Extract the (X, Y) coordinate from the center of the cell holding the provided text.  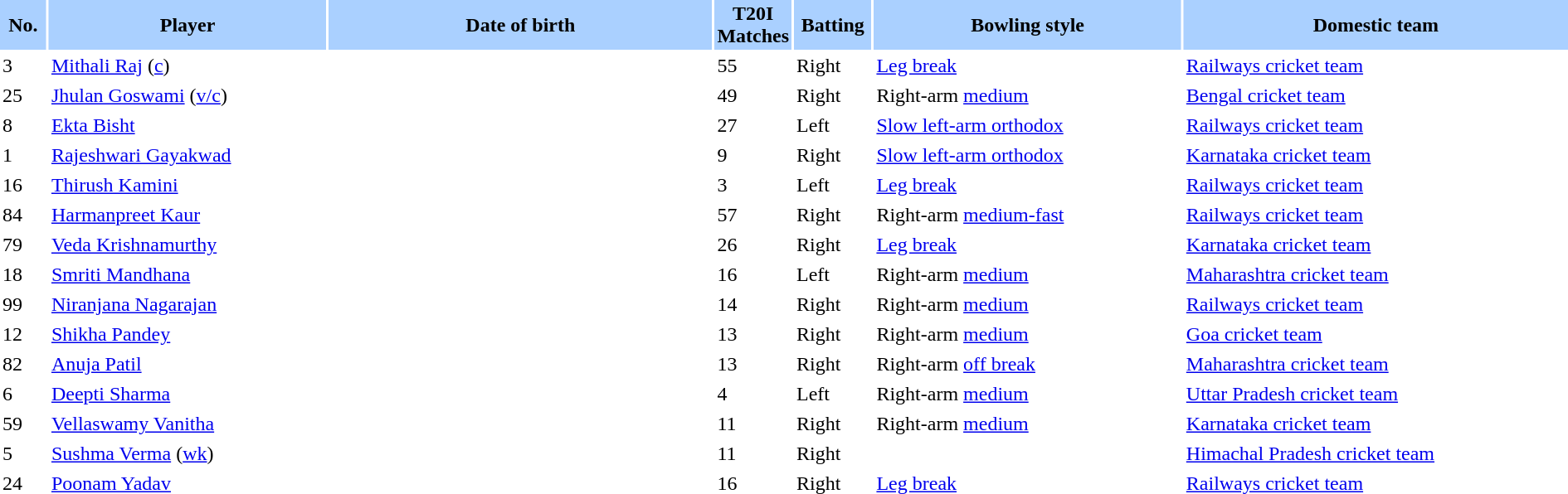
59 (23, 424)
Batting (833, 25)
57 (753, 216)
Smriti Mandhana (187, 275)
T20I Matches (753, 25)
79 (23, 245)
Veda Krishnamurthy (187, 245)
Domestic team (1376, 25)
Bengal cricket team (1376, 96)
Ekta Bisht (187, 126)
1 (23, 156)
Niranjana Nagarajan (187, 305)
27 (753, 126)
Goa cricket team (1376, 335)
Vellaswamy Vanitha (187, 424)
Thirush Kamini (187, 186)
Jhulan Goswami (v/c) (187, 96)
Bowling style (1027, 25)
12 (23, 335)
26 (753, 245)
Right-arm medium-fast (1027, 216)
82 (23, 365)
Uttar Pradesh cricket team (1376, 395)
84 (23, 216)
4 (753, 395)
5 (23, 454)
6 (23, 395)
8 (23, 126)
No. (23, 25)
9 (753, 156)
Mithali Raj (c) (187, 66)
14 (753, 305)
Harmanpreet Kaur (187, 216)
99 (23, 305)
Sushma Verma (wk) (187, 454)
Anuja Patil (187, 365)
Shikha Pandey (187, 335)
Right-arm off break (1027, 365)
Himachal Pradesh cricket team (1376, 454)
Player (187, 25)
49 (753, 96)
55 (753, 66)
Rajeshwari Gayakwad (187, 156)
18 (23, 275)
Deepti Sharma (187, 395)
Date of birth (520, 25)
25 (23, 96)
